Return [X, Y] of the center of cell containing provided text 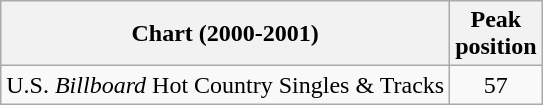
U.S. Billboard Hot Country Singles & Tracks [226, 85]
Chart (2000-2001) [226, 34]
Peakposition [496, 34]
57 [496, 85]
